For the text-containing cell, return its midpoint in [x, y] coordinate format. 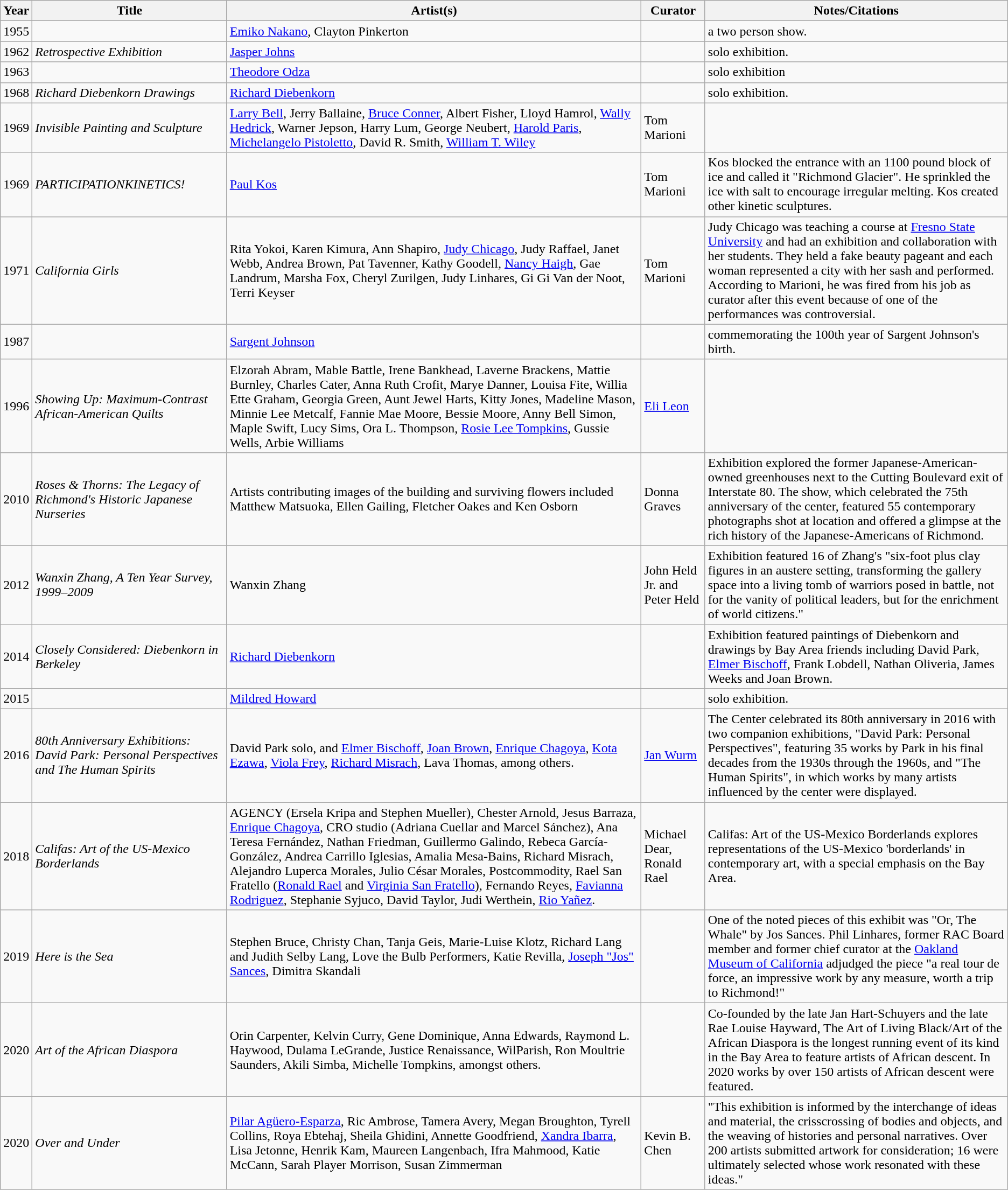
2016 [16, 756]
Artists contributing images of the building and surviving flowers included Matthew Matsuoka, Ellen Gailing, Fletcher Oakes and Ken Osborn [434, 499]
Theodore Odza [434, 72]
Sargent Johnson [434, 341]
Wanxin Zhang [434, 585]
2010 [16, 499]
1971 [16, 270]
Mildred Howard [434, 699]
2018 [16, 856]
a two person show. [856, 31]
80th Anniversary Exhibitions: David Park: Personal Perspectives and The Human Spirits [129, 756]
Richard Diebenkorn Drawings [129, 93]
Curator [673, 11]
1968 [16, 93]
2012 [16, 585]
Kevin B. Chen [673, 1143]
PARTICIPATIONKINETICS! [129, 184]
Wanxin Zhang, A Ten Year Survey, 1999–2009 [129, 585]
Jasper Johns [434, 52]
1962 [16, 52]
California Girls [129, 270]
Closely Considered: Diebenkorn in Berkeley [129, 657]
Califas: Art of the US-Mexico Borderlands [129, 856]
Year [16, 11]
Title [129, 11]
Donna Graves [673, 499]
2015 [16, 699]
Emiko Nakano, Clayton Pinkerton [434, 31]
1987 [16, 341]
Art of the African Diaspora [129, 1050]
Over and Under [129, 1143]
1963 [16, 72]
Notes/Citations [856, 11]
Roses & Thorns: The Legacy of Richmond's Historic Japanese Nurseries [129, 499]
Michael Dear, Ronald Rael [673, 856]
John Held Jr. and Peter Held [673, 585]
Invisible Painting and Sculpture [129, 128]
Artist(s) [434, 11]
1955 [16, 31]
commemorating the 100th year of Sargent Johnson's birth. [856, 341]
Showing Up: Maximum-Contrast African-American Quilts [129, 406]
Paul Kos [434, 184]
1996 [16, 406]
solo exhibition [856, 72]
2019 [16, 956]
2014 [16, 657]
Eli Leon [673, 406]
Here is the Sea [129, 956]
David Park solo, and Elmer Bischoff, Joan Brown, Enrique Chagoya, Kota Ezawa, Viola Frey, Richard Misrach, Lava Thomas, among others. [434, 756]
Retrospective Exhibition [129, 52]
Jan Wurm [673, 756]
